Capture the cell that displays the provided text and extract its (X, Y) central coordinate. 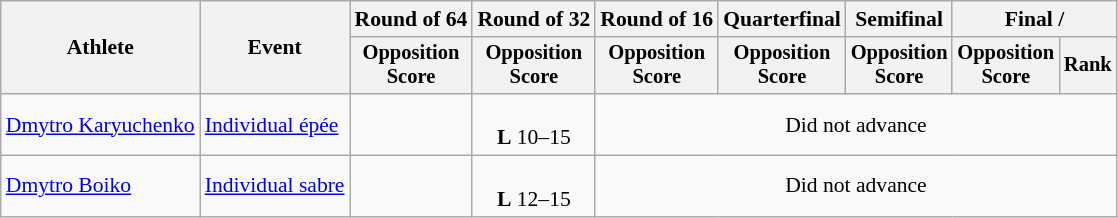
Round of 32 (534, 19)
Round of 64 (412, 19)
Event (275, 48)
Round of 16 (656, 19)
Semifinal (900, 19)
Individual épée (275, 124)
L 12–15 (534, 186)
Final / (1034, 19)
Rank (1088, 66)
Dmytro Karyuchenko (100, 124)
L 10–15 (534, 124)
Individual sabre (275, 186)
Quarterfinal (782, 19)
Dmytro Boiko (100, 186)
Athlete (100, 48)
